Search for the cell housing the specified text and yield its [X, Y] center coordinate. 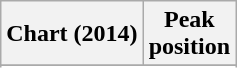
Chart (2014) [72, 34]
Peakposition [189, 34]
